Capture the cell that displays the provided text and extract its (x, y) central coordinate. 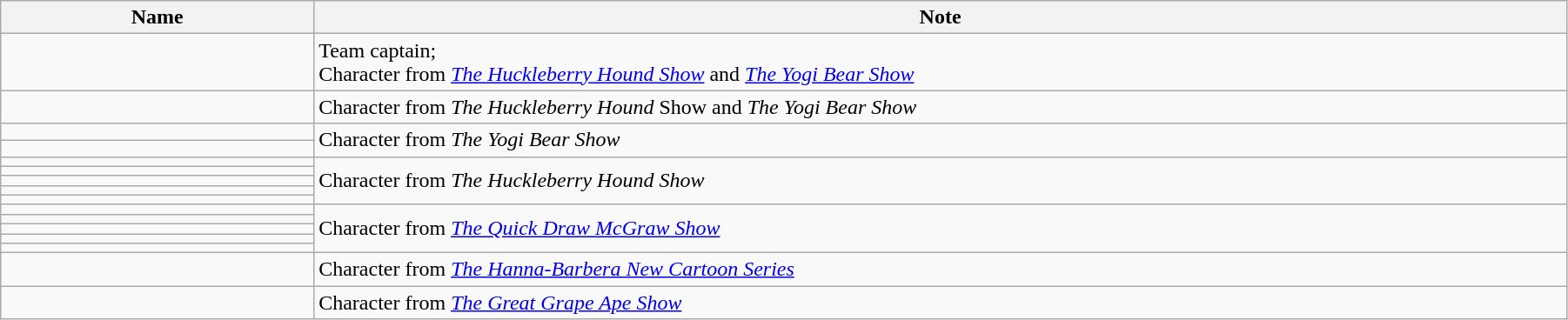
Character from The Great Grape Ape Show (941, 303)
Note (941, 17)
Character from The Huckleberry Hound Show and The Yogi Bear Show (941, 107)
Character from The Yogi Bear Show (941, 140)
Character from The Quick Draw McGraw Show (941, 228)
Team captain;Character from The Huckleberry Hound Show and The Yogi Bear Show (941, 63)
Character from The Hanna-Barbera New Cartoon Series (941, 270)
Character from The Huckleberry Hound Show (941, 181)
Name (157, 17)
